Return (x, y) of the center of cell containing provided text 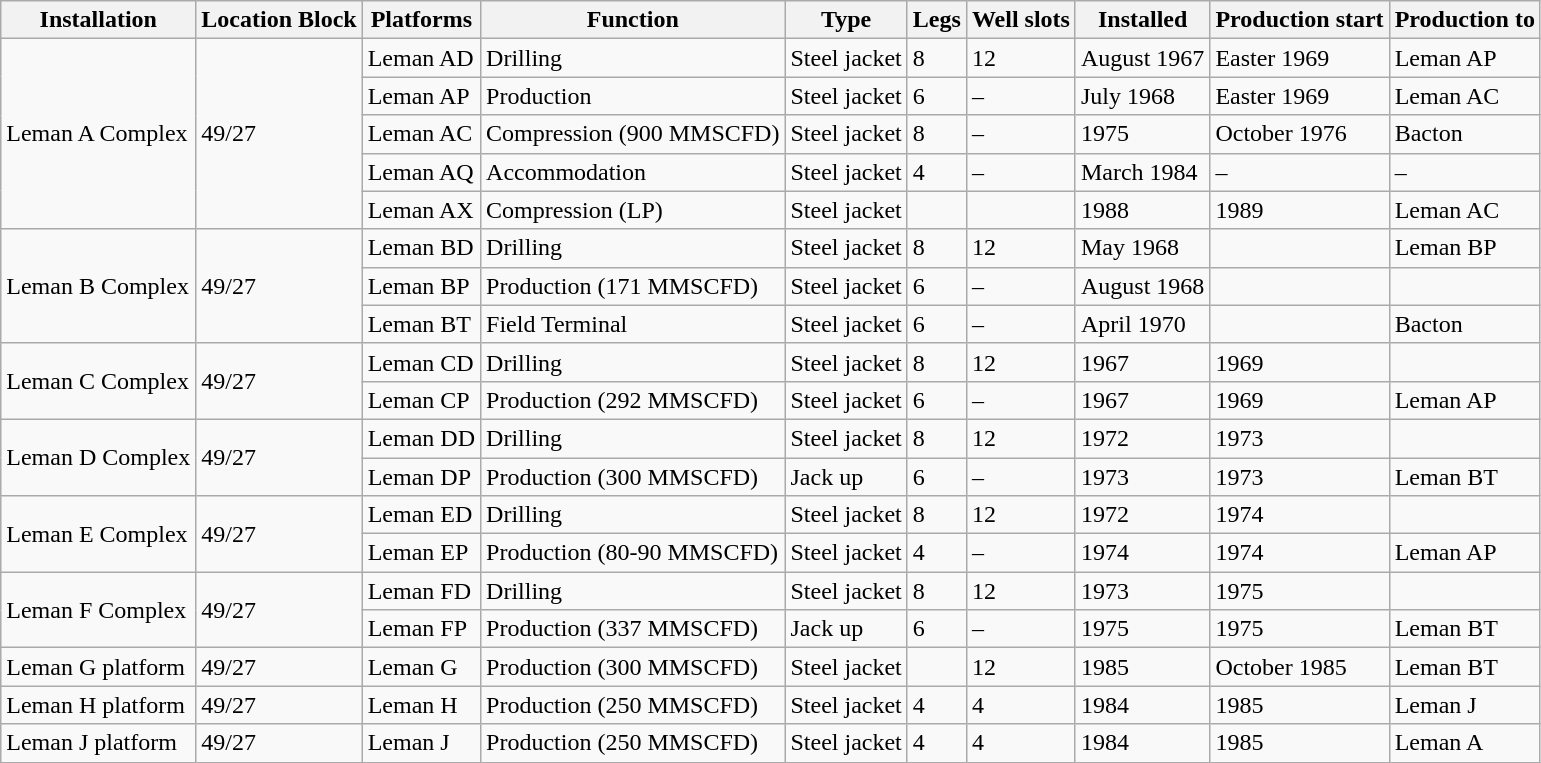
Production (292 MMSCFD) (633, 400)
Leman FD (421, 591)
Leman BD (421, 248)
Leman A (1464, 743)
Leman E Complex (98, 534)
May 1968 (1142, 248)
Leman F Complex (98, 610)
Compression (LP) (633, 210)
April 1970 (1142, 324)
October 1976 (1300, 134)
Production (171 MMSCFD) (633, 286)
Leman C Complex (98, 381)
Leman G (421, 667)
Leman ED (421, 515)
Installation (98, 20)
Accommodation (633, 172)
Production to (1464, 20)
Production start (1300, 20)
Production (337 MMSCFD) (633, 629)
Leman H (421, 705)
Function (633, 20)
1988 (1142, 210)
Leman J platform (98, 743)
October 1985 (1300, 667)
Production (80-90 MMSCFD) (633, 553)
Leman DD (421, 438)
Legs (936, 20)
August 1968 (1142, 286)
Leman CP (421, 400)
Leman DP (421, 477)
1989 (1300, 210)
July 1968 (1142, 96)
Leman G platform (98, 667)
Leman CD (421, 362)
Leman AX (421, 210)
Location Block (279, 20)
Leman B Complex (98, 286)
Leman AQ (421, 172)
March 1984 (1142, 172)
Compression (900 MMSCFD) (633, 134)
Leman H platform (98, 705)
Well slots (1020, 20)
Leman D Complex (98, 457)
Installed (1142, 20)
Production (633, 96)
Field Terminal (633, 324)
Type (846, 20)
Leman AD (421, 58)
Leman A Complex (98, 134)
Leman FP (421, 629)
Platforms (421, 20)
August 1967 (1142, 58)
Leman EP (421, 553)
